Determine the [X, Y] coordinate at the center of the cell enclosing the given text.  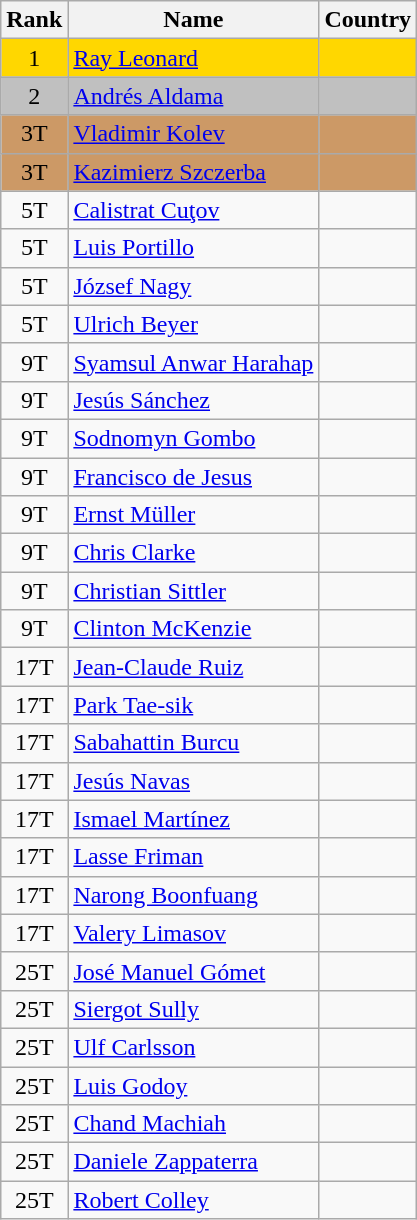
Luis Godoy [194, 1085]
Christian Sittler [194, 591]
Ray Leonard [194, 58]
Chand Machiah [194, 1124]
Ulrich Beyer [194, 324]
Jean-Claude Ruiz [194, 667]
Sabahattin Burcu [194, 743]
Jesús Sánchez [194, 400]
José Manuel Gómet [194, 971]
Rank [34, 20]
Siergot Sully [194, 1009]
Narong Boonfuang [194, 895]
Luis Portillo [194, 248]
Valery Limasov [194, 933]
Country [368, 20]
Robert Colley [194, 1200]
Ismael Martínez [194, 819]
Jesús Navas [194, 781]
Ernst Müller [194, 515]
Daniele Zappaterra [194, 1162]
Chris Clarke [194, 553]
Kazimierz Szczerba [194, 172]
Sodnomyn Gombo [194, 438]
Syamsul Anwar Harahap [194, 362]
Francisco de Jesus [194, 477]
Calistrat Cuţov [194, 210]
Lasse Friman [194, 857]
Andrés Aldama [194, 96]
1 [34, 58]
2 [34, 96]
Vladimir Kolev [194, 134]
Ulf Carlsson [194, 1047]
Name [194, 20]
József Nagy [194, 286]
Clinton McKenzie [194, 629]
Park Tae-sik [194, 705]
